Detect which cell encompasses the target text, then output its [X, Y] center coordinate. 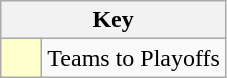
Teams to Playoffs [134, 58]
Key [114, 20]
